From the cell containing the given text, extract its center point as [X, Y] coordinate. 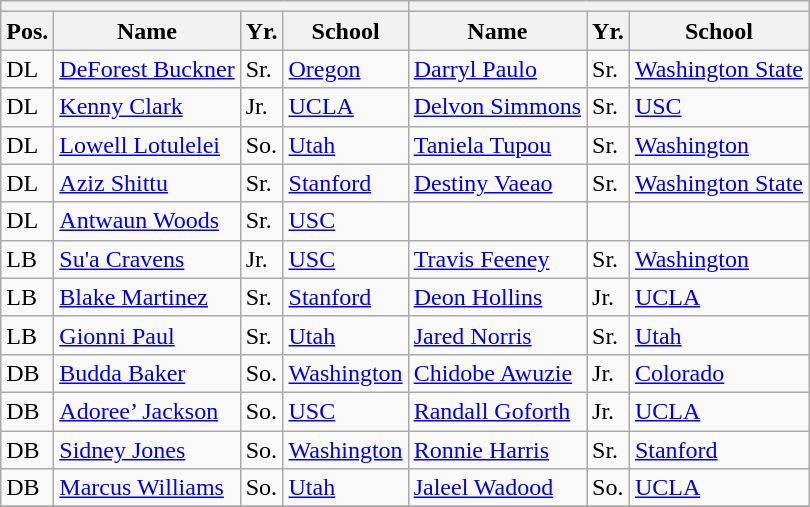
Antwaun Woods [147, 221]
Delvon Simmons [497, 107]
Deon Hollins [497, 297]
Colorado [718, 373]
Marcus Williams [147, 488]
Ronnie Harris [497, 449]
Travis Feeney [497, 259]
Taniela Tupou [497, 145]
Randall Goforth [497, 411]
Blake Martinez [147, 297]
Destiny Vaeao [497, 183]
Oregon [346, 69]
Kenny Clark [147, 107]
Aziz Shittu [147, 183]
Gionni Paul [147, 335]
Chidobe Awuzie [497, 373]
Sidney Jones [147, 449]
Jared Norris [497, 335]
Budda Baker [147, 373]
Su'a Cravens [147, 259]
Pos. [28, 31]
DeForest Buckner [147, 69]
Adoree’ Jackson [147, 411]
Darryl Paulo [497, 69]
Jaleel Wadood [497, 488]
Lowell Lotulelei [147, 145]
